Extract the (x, y) coordinate from the center of the cell holding the provided text.  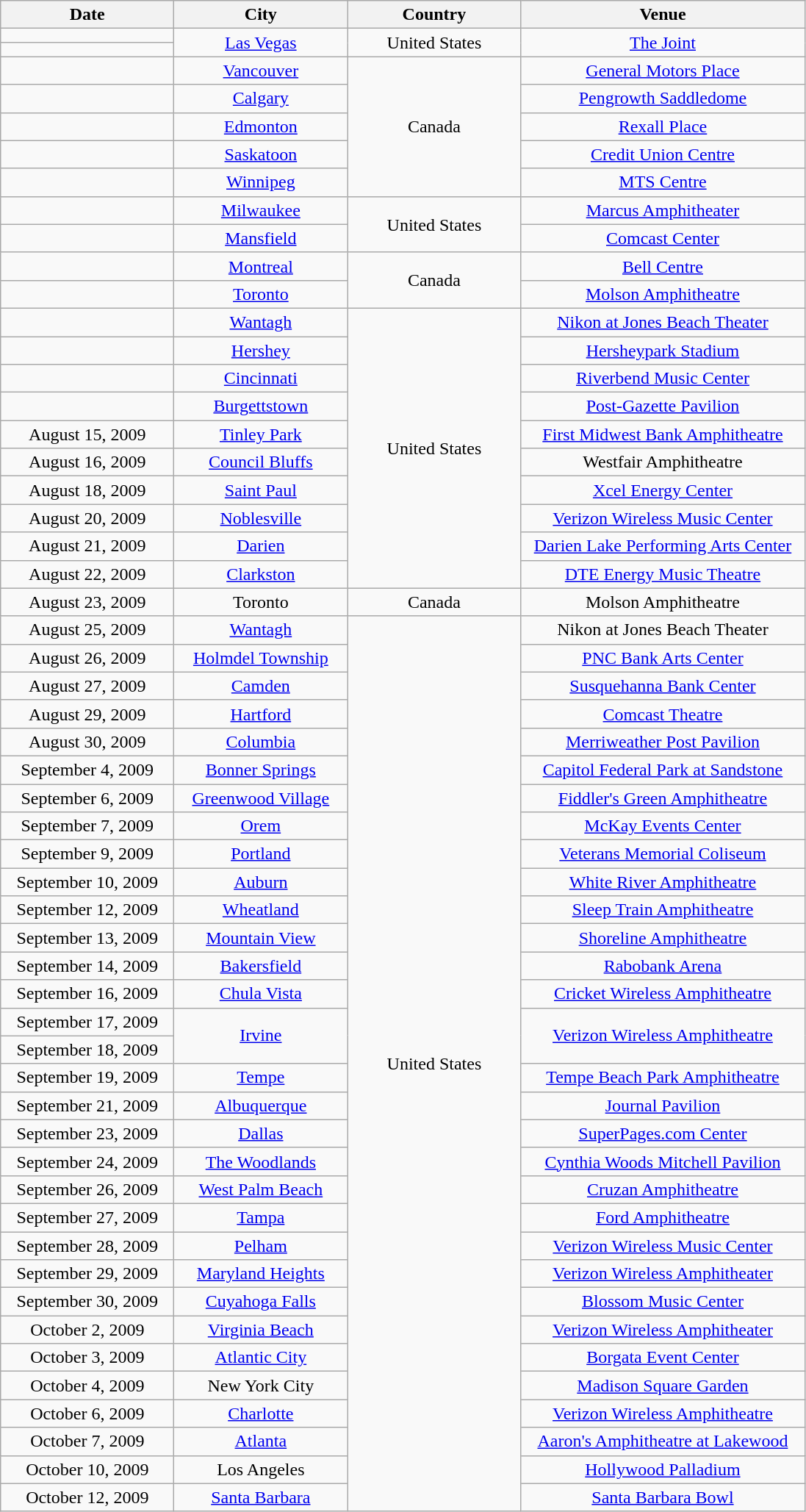
Merriweather Post Pavilion (663, 742)
Post-Gazette Pavilion (663, 406)
Journal Pavilion (663, 1106)
August 26, 2009 (87, 658)
Date (87, 15)
Shoreline Amphitheatre (663, 938)
White River Amphitheatre (663, 882)
Rexall Place (663, 126)
Orem (261, 826)
August 30, 2009 (87, 742)
Country (434, 15)
The Woodlands (261, 1161)
Tempe (261, 1078)
August 23, 2009 (87, 602)
October 10, 2009 (87, 1469)
Bakersfield (261, 966)
Susquehanna Bank Center (663, 686)
September 14, 2009 (87, 966)
October 4, 2009 (87, 1386)
SuperPages.com Center (663, 1133)
Portland (261, 854)
Maryland Heights (261, 1274)
Borgata Event Center (663, 1358)
Irvine (261, 1036)
Mansfield (261, 238)
Credit Union Centre (663, 154)
Pelham (261, 1246)
Charlotte (261, 1414)
Burgettstown (261, 406)
Albuquerque (261, 1106)
New York City (261, 1386)
Wheatland (261, 910)
September 23, 2009 (87, 1133)
September 4, 2009 (87, 770)
Westfair Amphitheatre (663, 462)
October 7, 2009 (87, 1441)
Milwaukee (261, 210)
October 2, 2009 (87, 1330)
October 3, 2009 (87, 1358)
August 29, 2009 (87, 714)
September 10, 2009 (87, 882)
Clarkston (261, 574)
September 12, 2009 (87, 910)
Council Bluffs (261, 462)
Riverbend Music Center (663, 379)
Pengrowth Saddledome (663, 98)
Rabobank Arena (663, 966)
Darien Lake Performing Arts Center (663, 546)
August 21, 2009 (87, 546)
Auburn (261, 882)
Comcast Theatre (663, 714)
September 9, 2009 (87, 854)
Tampa (261, 1217)
McKay Events Center (663, 826)
September 24, 2009 (87, 1161)
Hershey (261, 351)
Vancouver (261, 71)
August 27, 2009 (87, 686)
October 6, 2009 (87, 1414)
Blossom Music Center (663, 1302)
Xcel Energy Center (663, 490)
August 22, 2009 (87, 574)
Santa Barbara Bowl (663, 1497)
Sleep Train Amphitheatre (663, 910)
September 13, 2009 (87, 938)
Edmonton (261, 126)
September 17, 2009 (87, 1022)
Capitol Federal Park at Sandstone (663, 770)
September 19, 2009 (87, 1078)
Venue (663, 15)
Tempe Beach Park Amphitheatre (663, 1078)
Hollywood Palladium (663, 1469)
August 20, 2009 (87, 518)
Saskatoon (261, 154)
Santa Barbara (261, 1497)
August 25, 2009 (87, 630)
Las Vegas (261, 43)
Hersheypark Stadium (663, 351)
September 21, 2009 (87, 1106)
Comcast Center (663, 238)
Cricket Wireless Amphitheatre (663, 994)
Atlanta (261, 1441)
September 18, 2009 (87, 1050)
August 16, 2009 (87, 462)
September 6, 2009 (87, 798)
September 28, 2009 (87, 1246)
Camden (261, 686)
Mountain View (261, 938)
West Palm Beach (261, 1189)
Atlantic City (261, 1358)
Fiddler's Green Amphitheatre (663, 798)
Columbia (261, 742)
Greenwood Village (261, 798)
The Joint (663, 43)
City (261, 15)
September 29, 2009 (87, 1274)
Holmdel Township (261, 658)
Bell Centre (663, 266)
Tinley Park (261, 434)
Winnipeg (261, 182)
August 15, 2009 (87, 434)
September 7, 2009 (87, 826)
Bonner Springs (261, 770)
Darien (261, 546)
August 18, 2009 (87, 490)
Virginia Beach (261, 1330)
Cruzan Amphitheatre (663, 1189)
October 12, 2009 (87, 1497)
Montreal (261, 266)
First Midwest Bank Amphitheatre (663, 434)
Aaron's Amphitheatre at Lakewood (663, 1441)
Cuyahoga Falls (261, 1302)
September 26, 2009 (87, 1189)
Cynthia Woods Mitchell Pavilion (663, 1161)
General Motors Place (663, 71)
Noblesville (261, 518)
Ford Amphitheatre (663, 1217)
Saint Paul (261, 490)
Los Angeles (261, 1469)
Madison Square Garden (663, 1386)
Hartford (261, 714)
Marcus Amphitheater (663, 210)
Dallas (261, 1133)
PNC Bank Arts Center (663, 658)
Veterans Memorial Coliseum (663, 854)
September 30, 2009 (87, 1302)
September 27, 2009 (87, 1217)
Calgary (261, 98)
MTS Centre (663, 182)
DTE Energy Music Theatre (663, 574)
Chula Vista (261, 994)
Cincinnati (261, 379)
September 16, 2009 (87, 994)
